For the text-containing cell, return its midpoint in [x, y] coordinate format. 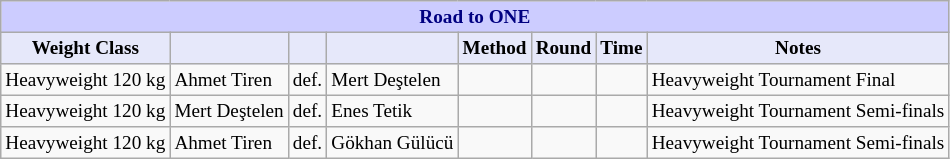
Notes [798, 48]
Round [564, 48]
Time [622, 48]
Weight Class [86, 48]
Method [494, 48]
Enes Tetik [392, 111]
Heavyweight Tournament Final [798, 80]
Road to ONE [475, 17]
Gökhan Gülücü [392, 143]
